Detect which cell encompasses the target text, then output its (X, Y) center coordinate. 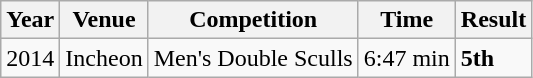
Result (493, 20)
Incheon (104, 58)
Year (30, 20)
Venue (104, 20)
6:47 min (406, 58)
Time (406, 20)
Men's Double Sculls (253, 58)
2014 (30, 58)
5th (493, 58)
Competition (253, 20)
